Scan for the cell matching the given text and deliver its [x, y] coordinate at center. 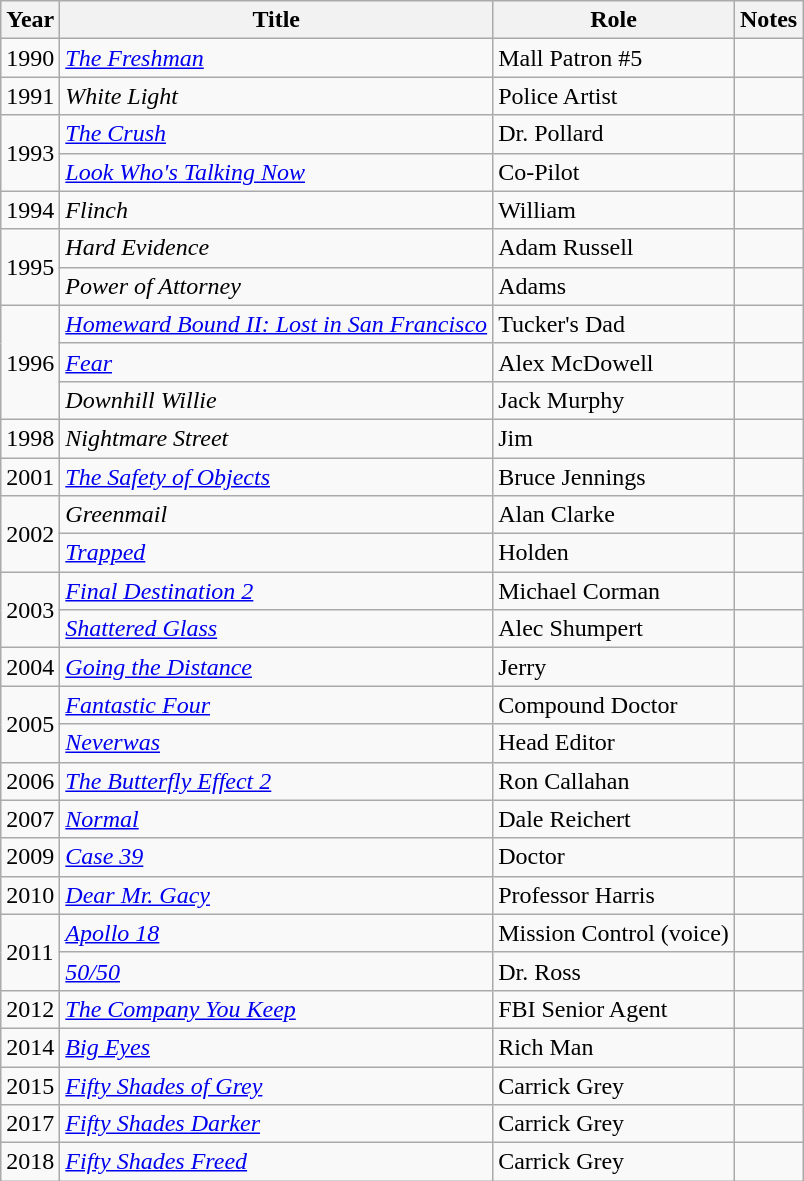
Title [276, 20]
Notes [768, 20]
Big Eyes [276, 1047]
William [614, 210]
Alec Shumpert [614, 629]
Jack Murphy [614, 400]
2017 [30, 1124]
Homeward Bound II: Lost in San Francisco [276, 324]
2007 [30, 819]
2001 [30, 477]
Alex McDowell [614, 362]
Fifty Shades Freed [276, 1162]
Compound Doctor [614, 705]
Greenmail [276, 515]
Jerry [614, 667]
2005 [30, 724]
Year [30, 20]
Apollo 18 [276, 933]
2018 [30, 1162]
Normal [276, 819]
The Freshman [276, 58]
1993 [30, 153]
Dr. Pollard [614, 134]
Fantastic Four [276, 705]
Mall Patron #5 [614, 58]
Dr. Ross [614, 971]
Professor Harris [614, 895]
2010 [30, 895]
Bruce Jennings [614, 477]
Fifty Shades of Grey [276, 1085]
50/50 [276, 971]
Dale Reichert [614, 819]
2002 [30, 534]
The Company You Keep [276, 1009]
Nightmare Street [276, 438]
1991 [30, 96]
Tucker's Dad [614, 324]
Ron Callahan [614, 781]
Role [614, 20]
Alan Clarke [614, 515]
Adams [614, 286]
1994 [30, 210]
1998 [30, 438]
1990 [30, 58]
Jim [614, 438]
2011 [30, 952]
White Light [276, 96]
Rich Man [614, 1047]
Flinch [276, 210]
2006 [30, 781]
Case 39 [276, 857]
Look Who's Talking Now [276, 172]
Neverwas [276, 743]
2012 [30, 1009]
Head Editor [614, 743]
Police Artist [614, 96]
Fifty Shades Darker [276, 1124]
1996 [30, 362]
2014 [30, 1047]
Trapped [276, 553]
2003 [30, 610]
Holden [614, 553]
Adam Russell [614, 248]
1995 [30, 267]
The Safety of Objects [276, 477]
Mission Control (voice) [614, 933]
Co-Pilot [614, 172]
Dear Mr. Gacy [276, 895]
Downhill Willie [276, 400]
Doctor [614, 857]
FBI Senior Agent [614, 1009]
The Crush [276, 134]
2004 [30, 667]
Michael Corman [614, 591]
The Butterfly Effect 2 [276, 781]
2015 [30, 1085]
Power of Attorney [276, 286]
Final Destination 2 [276, 591]
2009 [30, 857]
Fear [276, 362]
Going the Distance [276, 667]
Hard Evidence [276, 248]
Shattered Glass [276, 629]
